Identify which cell holds the provided text, then report its (X, Y) central coordinate. 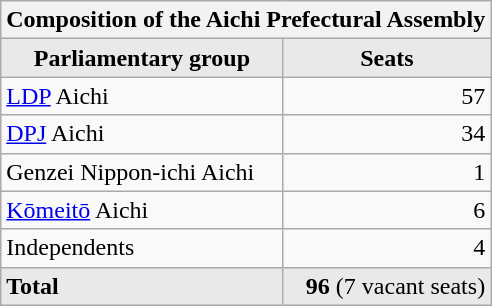
Kōmeitō Aichi (142, 210)
DPJ Aichi (142, 134)
96 (7 vacant seats) (387, 286)
1 (387, 172)
Independents (142, 248)
57 (387, 96)
Total (142, 286)
Parliamentary group (142, 58)
LDP Aichi (142, 96)
34 (387, 134)
Composition of the Aichi Prefectural Assembly (246, 20)
Seats (387, 58)
Genzei Nippon-ichi Aichi (142, 172)
6 (387, 210)
4 (387, 248)
